Identify which cell holds the provided text, then report its (X, Y) central coordinate. 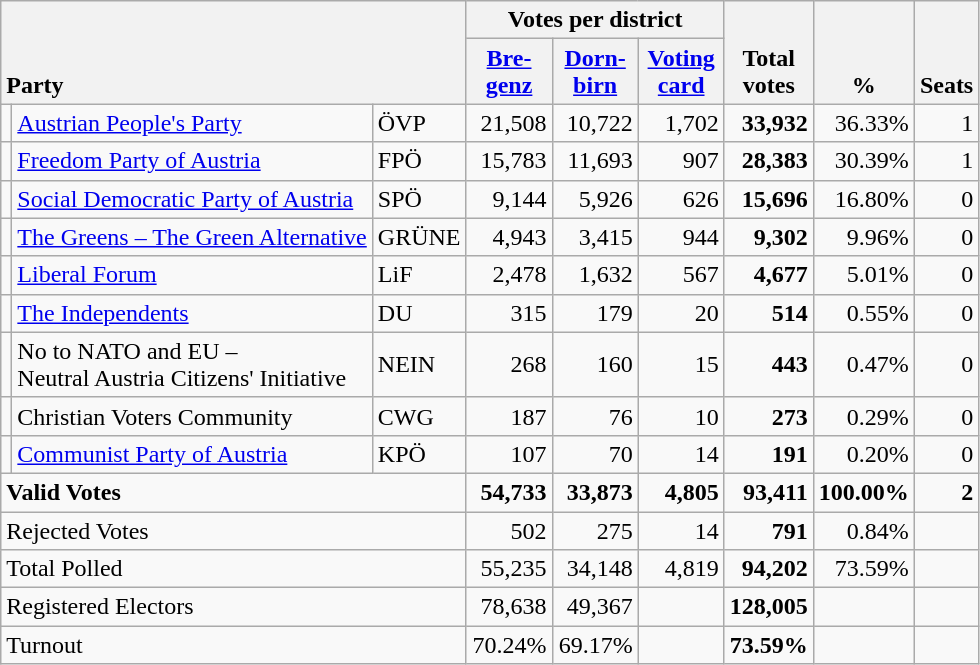
36.33% (864, 123)
69.17% (595, 645)
SPÖ (419, 199)
15,783 (509, 161)
1,702 (681, 123)
Votingcard (681, 72)
567 (681, 275)
10,722 (595, 123)
187 (509, 416)
CWG (419, 416)
5.01% (864, 275)
Bre-genz (509, 72)
21,508 (509, 123)
55,235 (509, 569)
9.96% (864, 237)
2 (946, 492)
The Greens – The Green Alternative (192, 237)
Total Polled (234, 569)
3,415 (595, 237)
93,411 (768, 492)
0.47% (864, 364)
275 (595, 531)
502 (509, 531)
Austrian People's Party (192, 123)
100.00% (864, 492)
315 (509, 313)
Totalvotes (768, 52)
Seats (946, 52)
907 (681, 161)
GRÜNE (419, 237)
33,932 (768, 123)
268 (509, 364)
10 (681, 416)
15 (681, 364)
16.80% (864, 199)
FPÖ (419, 161)
11,693 (595, 161)
4,819 (681, 569)
DU (419, 313)
Christian Voters Community (192, 416)
4,943 (509, 237)
28,383 (768, 161)
0.55% (864, 313)
76 (595, 416)
Dorn-birn (595, 72)
Votes per district (595, 20)
5,926 (595, 199)
Communist Party of Austria (192, 454)
49,367 (595, 607)
94,202 (768, 569)
Valid Votes (234, 492)
Party (234, 52)
107 (509, 454)
514 (768, 313)
2,478 (509, 275)
15,696 (768, 199)
273 (768, 416)
NEIN (419, 364)
Freedom Party of Austria (192, 161)
9,144 (509, 199)
KPÖ (419, 454)
0.20% (864, 454)
20 (681, 313)
160 (595, 364)
LiF (419, 275)
Social Democratic Party of Austria (192, 199)
128,005 (768, 607)
ÖVP (419, 123)
30.39% (864, 161)
33,873 (595, 492)
191 (768, 454)
0.84% (864, 531)
78,638 (509, 607)
1,632 (595, 275)
54,733 (509, 492)
No to NATO and EU –Neutral Austria Citizens' Initiative (192, 364)
626 (681, 199)
34,148 (595, 569)
443 (768, 364)
9,302 (768, 237)
Rejected Votes (234, 531)
% (864, 52)
944 (681, 237)
Turnout (234, 645)
4,805 (681, 492)
70 (595, 454)
4,677 (768, 275)
Liberal Forum (192, 275)
179 (595, 313)
Registered Electors (234, 607)
791 (768, 531)
70.24% (509, 645)
The Independents (192, 313)
0.29% (864, 416)
